Determine the (x, y) coordinate at the center of the cell enclosing the given text.  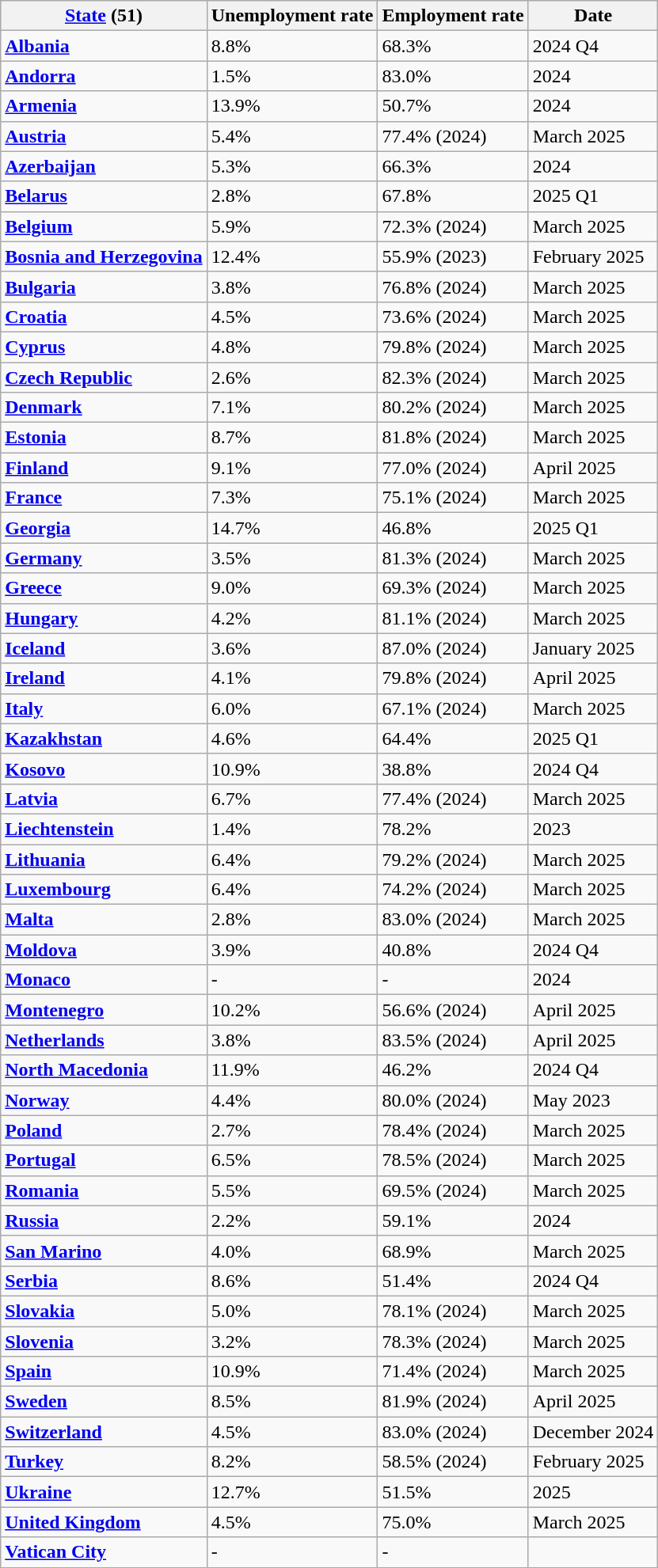
6.5% (292, 1160)
66.3% (453, 166)
Belgium (104, 226)
4.8% (292, 347)
Spain (104, 1372)
May 2023 (593, 1100)
10.2% (292, 1010)
4.4% (292, 1100)
46.8% (453, 528)
Hungary (104, 618)
Austria (104, 136)
Cyprus (104, 347)
Romania (104, 1190)
3.9% (292, 950)
Lithuania (104, 859)
68.3% (453, 46)
Kosovo (104, 769)
2.6% (292, 378)
Germany (104, 558)
80.0% (2024) (453, 1100)
Montenegro (104, 1010)
50.7% (453, 106)
81.8% (2024) (453, 438)
Denmark (104, 408)
14.7% (292, 528)
8.5% (292, 1402)
Norway (104, 1100)
2.7% (292, 1130)
Georgia (104, 528)
1.5% (292, 76)
Malta (104, 920)
11.9% (292, 1070)
77.0% (2024) (453, 468)
United Kingdom (104, 1522)
Slovakia (104, 1311)
69.3% (2024) (453, 588)
76.8% (2024) (453, 287)
82.3% (2024) (453, 378)
7.3% (292, 498)
81.1% (2024) (453, 618)
38.8% (453, 769)
59.1% (453, 1221)
San Marino (104, 1251)
Greece (104, 588)
Kazakhstan (104, 738)
78.2% (453, 829)
75.0% (453, 1522)
Luxembourg (104, 890)
87.0% (2024) (453, 648)
6.7% (292, 799)
Ireland (104, 678)
67.8% (453, 196)
Serbia (104, 1281)
74.2% (2024) (453, 890)
79.2% (2024) (453, 859)
71.4% (2024) (453, 1372)
1.4% (292, 829)
4.0% (292, 1251)
9.1% (292, 468)
Date (593, 16)
80.2% (2024) (453, 408)
83.0% (453, 76)
5.0% (292, 1311)
Unemployment rate (292, 16)
5.3% (292, 166)
Belarus (104, 196)
2025 (593, 1492)
December 2024 (593, 1432)
Iceland (104, 648)
Bulgaria (104, 287)
Liechtenstein (104, 829)
51.4% (453, 1281)
Sweden (104, 1402)
56.6% (2024) (453, 1010)
4.2% (292, 618)
78.1% (2024) (453, 1311)
40.8% (453, 950)
Employment rate (453, 16)
83.5% (2024) (453, 1040)
68.9% (453, 1251)
58.5% (2024) (453, 1462)
81.9% (2024) (453, 1402)
46.2% (453, 1070)
13.9% (292, 106)
Russia (104, 1221)
12.7% (292, 1492)
67.1% (2024) (453, 708)
12.4% (292, 256)
78.5% (2024) (453, 1160)
8.8% (292, 46)
Monaco (104, 980)
Vatican City (104, 1552)
Finland (104, 468)
4.6% (292, 738)
6.0% (292, 708)
Latvia (104, 799)
55.9% (2023) (453, 256)
Azerbaijan (104, 166)
75.1% (2024) (453, 498)
France (104, 498)
69.5% (2024) (453, 1190)
72.3% (2024) (453, 226)
8.2% (292, 1462)
Italy (104, 708)
5.9% (292, 226)
5.4% (292, 136)
51.5% (453, 1492)
8.7% (292, 438)
Albania (104, 46)
3.2% (292, 1342)
7.1% (292, 408)
State (51) (104, 16)
Bosnia and Herzegovina (104, 256)
8.6% (292, 1281)
78.4% (2024) (453, 1130)
Croatia (104, 317)
Estonia (104, 438)
73.6% (2024) (453, 317)
2.2% (292, 1221)
January 2025 (593, 648)
Turkey (104, 1462)
5.5% (292, 1190)
Switzerland (104, 1432)
Poland (104, 1130)
78.3% (2024) (453, 1342)
4.1% (292, 678)
Ukraine (104, 1492)
3.5% (292, 558)
Czech Republic (104, 378)
3.6% (292, 648)
9.0% (292, 588)
Netherlands (104, 1040)
Moldova (104, 950)
Andorra (104, 76)
81.3% (2024) (453, 558)
Portugal (104, 1160)
2023 (593, 829)
64.4% (453, 738)
Slovenia (104, 1342)
North Macedonia (104, 1070)
Armenia (104, 106)
